For the text-containing cell, return its midpoint in (X, Y) coordinate format. 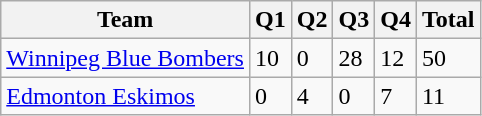
Total (448, 20)
10 (270, 58)
Team (126, 20)
4 (312, 96)
Q1 (270, 20)
7 (396, 96)
12 (396, 58)
Q4 (396, 20)
Q3 (354, 20)
Edmonton Eskimos (126, 96)
28 (354, 58)
11 (448, 96)
50 (448, 58)
Winnipeg Blue Bombers (126, 58)
Q2 (312, 20)
